Extract the (X, Y) coordinate from the center of the cell holding the provided text.  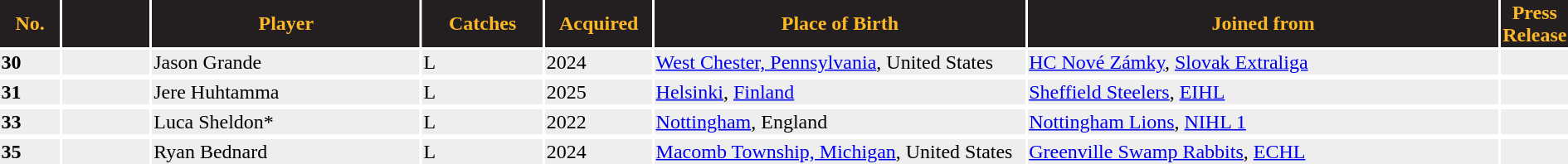
Helsinki, Finland (840, 92)
Jere Huhtamma (286, 92)
Press Release (1535, 23)
Place of Birth (840, 23)
Nottingham, England (840, 122)
Player (286, 23)
Ryan Bednard (286, 152)
Acquired (599, 23)
Greenville Swamp Rabbits, ECHL (1264, 152)
35 (30, 152)
33 (30, 122)
HC Nové Zámky, Slovak Extraliga (1264, 62)
31 (30, 92)
2022 (599, 122)
Nottingham Lions, NIHL 1 (1264, 122)
Sheffield Steelers, EIHL (1264, 92)
Luca Sheldon* (286, 122)
No. (30, 23)
West Chester, Pennsylvania, United States (840, 62)
Joined from (1264, 23)
30 (30, 62)
Jason Grande (286, 62)
Macomb Township, Michigan, United States (840, 152)
Catches (483, 23)
2025 (599, 92)
